For the text-containing cell, return its midpoint in [x, y] coordinate format. 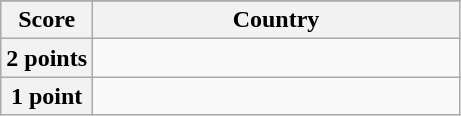
1 point [47, 96]
2 points [47, 58]
Country [276, 20]
Score [47, 20]
